Determine the [x, y] coordinate at the center of the cell enclosing the given text.  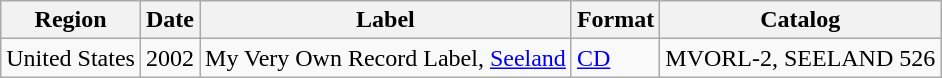
Label [386, 20]
CD [615, 58]
Catalog [800, 20]
My Very Own Record Label, Seeland [386, 58]
MVORL-2, SEELAND 526 [800, 58]
Format [615, 20]
United States [71, 58]
2002 [170, 58]
Date [170, 20]
Region [71, 20]
